Return the (X, Y) coordinate for the center point of the cell that contains the specified text.  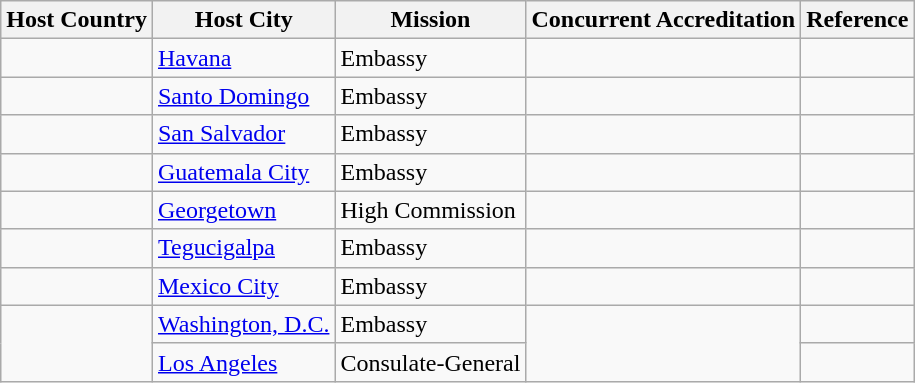
Tegucigalpa (243, 248)
Georgetown (243, 210)
Washington, D.C. (243, 324)
Havana (243, 58)
Host City (243, 20)
Concurrent Accreditation (664, 20)
Mexico City (243, 286)
Host Country (77, 20)
Santo Domingo (243, 96)
Los Angeles (243, 362)
San Salvador (243, 134)
Reference (858, 20)
Mission (430, 20)
High Commission (430, 210)
Guatemala City (243, 172)
Consulate-General (430, 362)
